Output the [X, Y] coordinate of the center of the cell containing the given text.  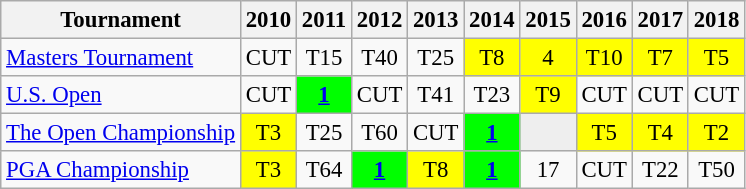
PGA Championship [121, 170]
T15 [324, 58]
T4 [660, 133]
2016 [604, 20]
T23 [492, 95]
2017 [660, 20]
Masters Tournament [121, 58]
2011 [324, 20]
T2 [716, 133]
4 [548, 58]
2018 [716, 20]
2012 [379, 20]
U.S. Open [121, 95]
2013 [436, 20]
T22 [660, 170]
2015 [548, 20]
T9 [548, 95]
17 [548, 170]
2010 [268, 20]
T41 [436, 95]
T10 [604, 58]
T40 [379, 58]
Tournament [121, 20]
T64 [324, 170]
2014 [492, 20]
The Open Championship [121, 133]
T60 [379, 133]
T50 [716, 170]
T7 [660, 58]
